Search for the cell housing the specified text and yield its [X, Y] center coordinate. 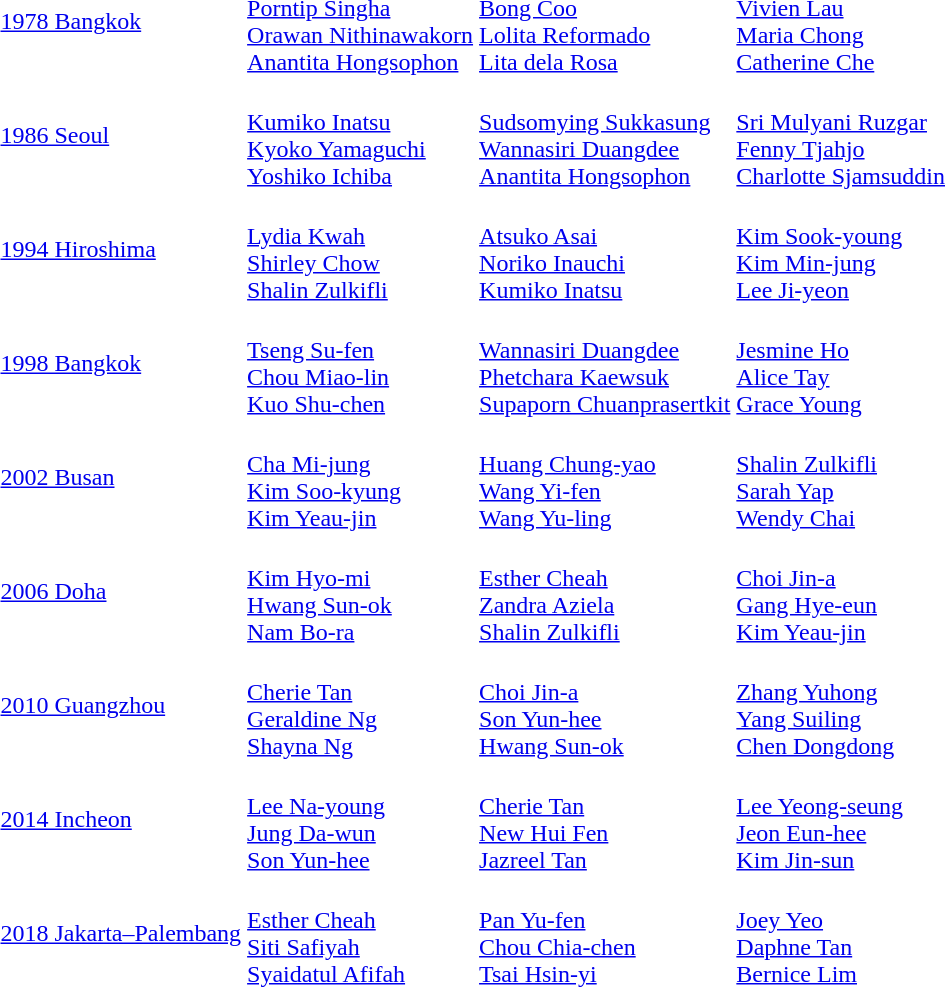
Kumiko InatsuKyoko YamaguchiYoshiko Ichiba [360, 136]
Lee Na-youngJung Da-wunSon Yun-hee [360, 820]
Cherie TanNew Hui FenJazreel Tan [605, 820]
Wannasiri DuangdeePhetchara KaewsukSupaporn Chuanprasertkit [605, 364]
Tseng Su-fenChou Miao-linKuo Shu-chen [360, 364]
Sudsomying SukkasungWannasiri DuangdeeAnantita Hongsophon [605, 136]
Atsuko AsaiNoriko InauchiKumiko Inatsu [605, 250]
Lydia KwahShirley ChowShalin Zulkifli [360, 250]
Kim Hyo-miHwang Sun-okNam Bo-ra [360, 592]
Cherie TanGeraldine NgShayna Ng [360, 706]
Cha Mi-jungKim Soo-kyungKim Yeau-jin [360, 478]
Choi Jin-aSon Yun-heeHwang Sun-ok [605, 706]
Esther CheahZandra AzielaShalin Zulkifli [605, 592]
Huang Chung-yaoWang Yi-fenWang Yu-ling [605, 478]
